Provide the [x, y] coordinate of the cell's center where the given text is located.  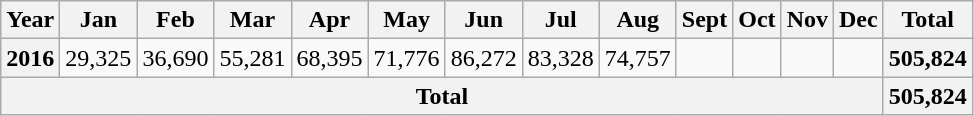
83,328 [560, 58]
Jun [484, 20]
Aug [638, 20]
Apr [330, 20]
Feb [176, 20]
Jan [98, 20]
71,776 [406, 58]
Mar [252, 20]
Sept [704, 20]
74,757 [638, 58]
68,395 [330, 58]
36,690 [176, 58]
Dec [859, 20]
86,272 [484, 58]
Oct [757, 20]
Nov [807, 20]
May [406, 20]
Year [30, 20]
Jul [560, 20]
2016 [30, 58]
29,325 [98, 58]
55,281 [252, 58]
